Capture the cell that displays the provided text and extract its (X, Y) central coordinate. 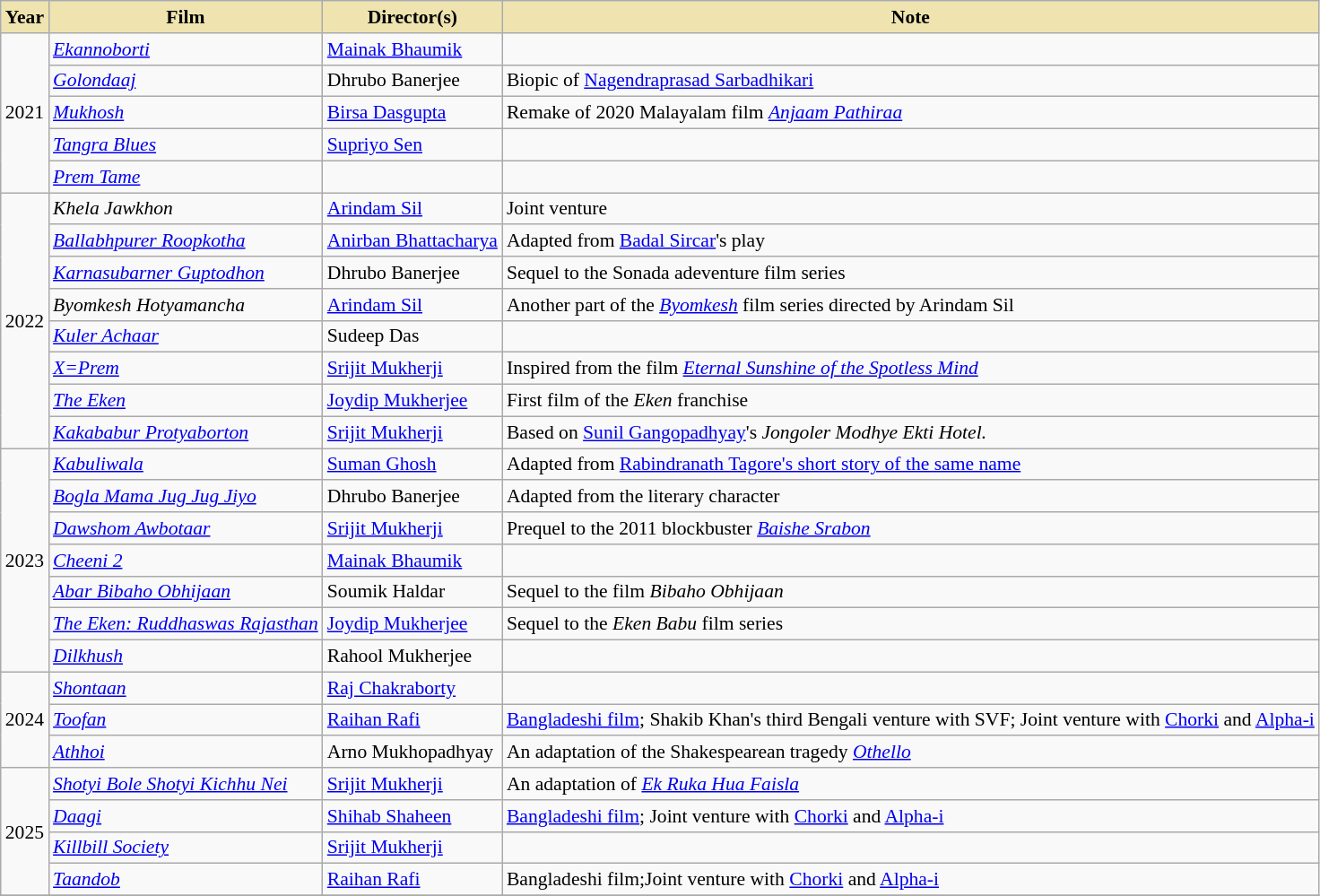
Biopic of Nagendraprasad Sarbadhikari (911, 81)
Note (911, 17)
Shotyi Bole Shotyi Kichhu Nei (186, 784)
Adapted from the literary character (911, 497)
Year (25, 17)
Sequel to the Eken Babu film series (911, 624)
Rahool Mukherjee (412, 657)
Karnasubarner Guptodhon (186, 273)
Bogla Mama Jug Jug Jiyo (186, 497)
Ballabhpurer Roopkotha (186, 241)
Kakababur Protyaborton (186, 432)
Supriyo Sen (412, 145)
Shontaan (186, 688)
Athhoi (186, 752)
Shihab Shaheen (412, 816)
Khela Jawkhon (186, 209)
Sudeep Das (412, 336)
2023 (25, 560)
Film (186, 17)
Bangladeshi film; Joint venture with Chorki and Alpha-i (911, 816)
2024 (25, 719)
Toofan (186, 720)
Suman Ghosh (412, 465)
Golondaaj (186, 81)
Dilkhush (186, 657)
Mukhosh (186, 113)
X=Prem (186, 369)
Tangra Blues (186, 145)
Joint venture (911, 209)
Bangladeshi film; Shakib Khan's third Bengali venture with SVF; Joint venture with Chorki and Alpha-i (911, 720)
Director(s) (412, 17)
Kuler Achaar (186, 336)
Soumik Haldar (412, 592)
Sequel to the film Bibaho Obhijaan (911, 592)
Another part of the Byomkesh film series directed by Arindam Sil (911, 305)
Daagi (186, 816)
The Eken (186, 401)
Byomkesh Hotyamancha (186, 305)
2025 (25, 831)
Raj Chakraborty (412, 688)
An adaptation of Ek Ruka Hua Faisla (911, 784)
Kabuliwala (186, 465)
Bangladeshi film;Joint venture with Chorki and Alpha-i (911, 880)
Ekannoborti (186, 49)
Inspired from the film Eternal Sunshine of the Spotless Mind (911, 369)
Abar Bibaho Obhijaan (186, 592)
Dawshom Awbotaar (186, 528)
Anirban Bhattacharya (412, 241)
Prequel to the 2011 blockbuster Baishe Srabon (911, 528)
Arno Mukhopadhyay (412, 752)
The Eken: Ruddhaswas Rajasthan (186, 624)
Adapted from Badal Sircar's play (911, 241)
Cheeni 2 (186, 561)
Sequel to the Sonada adeventure film series (911, 273)
First film of the Eken franchise (911, 401)
Remake of 2020 Malayalam film Anjaam Pathiraa (911, 113)
Taandob (186, 880)
An adaptation of the Shakespearean tragedy Othello (911, 752)
2022 (25, 321)
Based on Sunil Gangopadhyay's Jongoler Modhye Ekti Hotel. (911, 432)
Prem Tame (186, 177)
Adapted from Rabindranath Tagore's short story of the same name (911, 465)
Birsa Dasgupta (412, 113)
Killbill Society (186, 848)
2021 (25, 113)
